Provide the [x, y] coordinate of the cell's center where the given text is located.  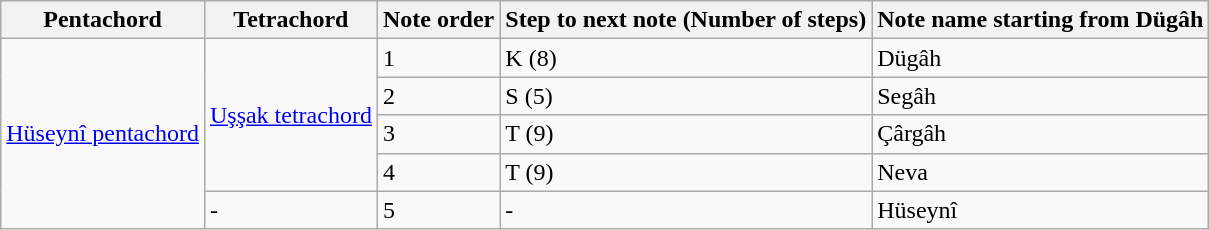
3 [438, 134]
Segâh [1040, 96]
4 [438, 172]
5 [438, 210]
Dügâh [1040, 58]
Hüseynî [1040, 210]
Tetrachord [290, 20]
Pentachord [103, 20]
2 [438, 96]
Hüseynî pentachord [103, 134]
Step to next note (Number of steps) [686, 20]
Uşşak tetrachord [290, 115]
Çârgâh [1040, 134]
Note name starting from Dügâh [1040, 20]
K (8) [686, 58]
1 [438, 58]
Neva [1040, 172]
S (5) [686, 96]
Note order [438, 20]
